Return (X, Y) of the center of cell containing provided text 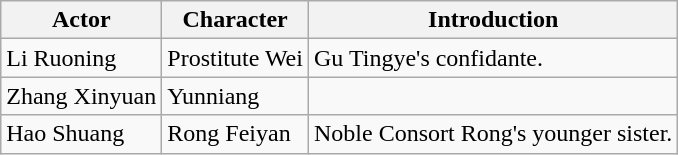
Introduction (492, 20)
Li Ruoning (82, 58)
Noble Consort Rong's younger sister. (492, 134)
Zhang Xinyuan (82, 96)
Gu Tingye's confidante. (492, 58)
Rong Feiyan (236, 134)
Yunniang (236, 96)
Hao Shuang (82, 134)
Character (236, 20)
Prostitute Wei (236, 58)
Actor (82, 20)
